Output the [X, Y] coordinate of the center of the cell containing the given text.  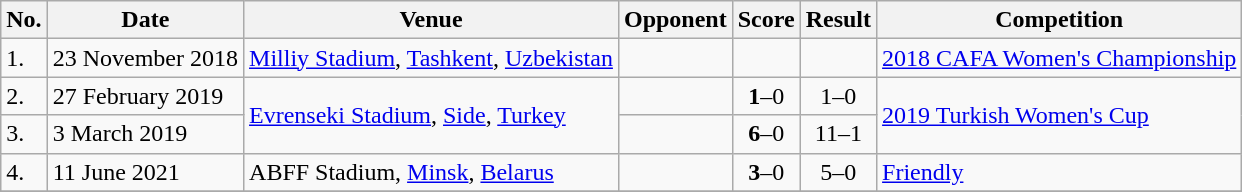
ABFF Stadium, Minsk, Belarus [432, 172]
3 March 2019 [145, 134]
11 June 2021 [145, 172]
Evrenseki Stadium, Side, Turkey [432, 115]
5–0 [838, 172]
Result [838, 20]
Score [766, 20]
Milliy Stadium, Tashkent, Uzbekistan [432, 58]
11–1 [838, 134]
6–0 [766, 134]
Opponent [675, 20]
23 November 2018 [145, 58]
No. [24, 20]
2. [24, 96]
Date [145, 20]
1. [24, 58]
2019 Turkish Women's Cup [1060, 115]
3. [24, 134]
Venue [432, 20]
3–0 [766, 172]
2018 CAFA Women's Championship [1060, 58]
4. [24, 172]
27 February 2019 [145, 96]
Competition [1060, 20]
Friendly [1060, 172]
